Return the (x, y) coordinate for the center point of the cell that contains the specified text.  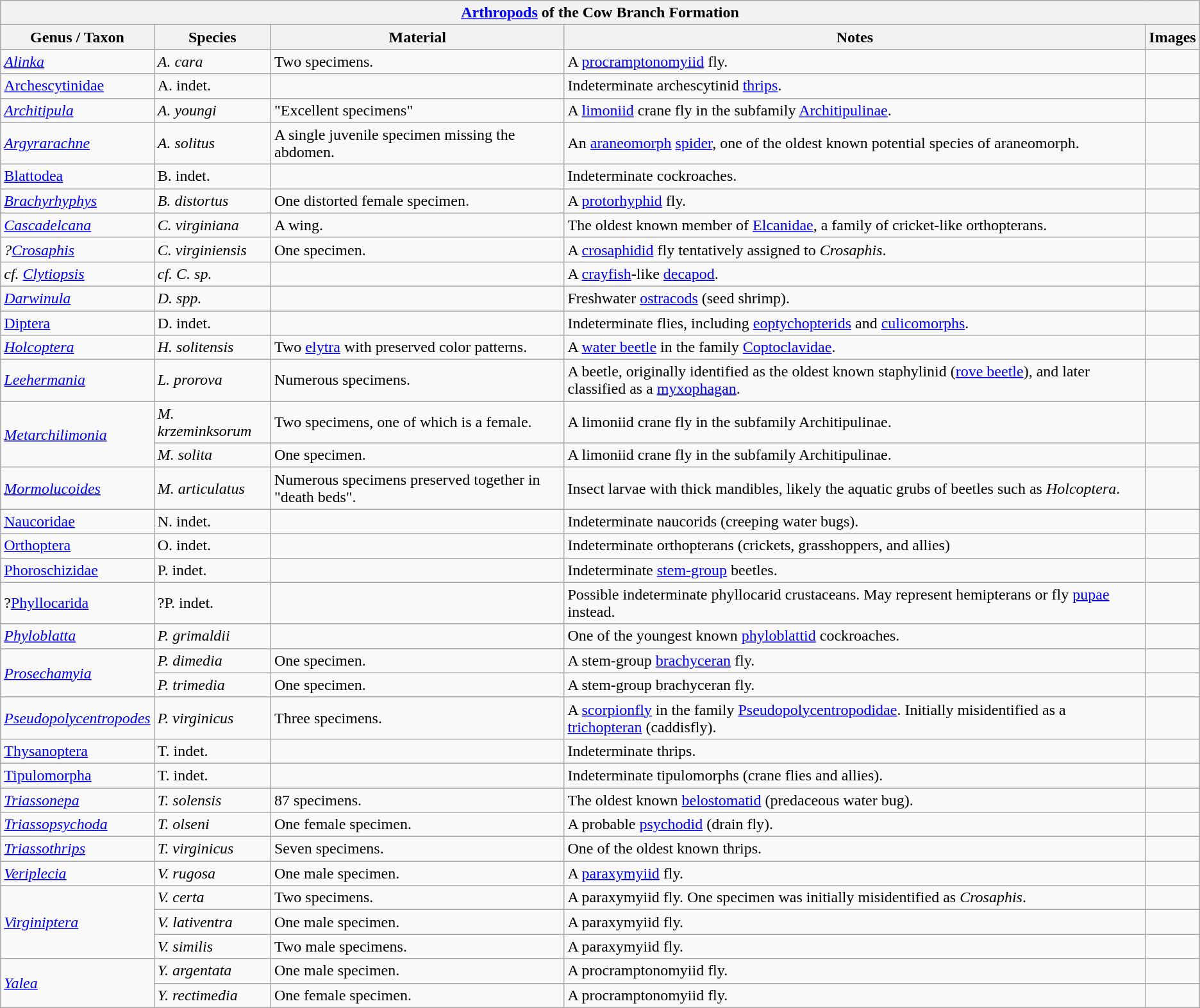
Numerous specimens. (417, 381)
Triassonepa (77, 800)
Notes (855, 37)
A water beetle in the family Coptoclavidae. (855, 348)
Y. argentata (212, 971)
Two elytra with preserved color patterns. (417, 348)
D. spp. (212, 298)
Tipulomorpha (77, 775)
P. indet. (212, 570)
87 specimens. (417, 800)
Seven specimens. (417, 849)
M. krzeminksorum (212, 422)
Numerous specimens preserved together in "death beds". (417, 489)
Indeterminate thrips. (855, 751)
Metarchilimonia (77, 435)
A single juvenile specimen missing the abdomen. (417, 144)
One distorted female specimen. (417, 201)
Thysanoptera (77, 751)
P. trimedia (212, 685)
A crosaphidid fly tentatively assigned to Crosaphis. (855, 249)
Triassothrips (77, 849)
Indeterminate orthopterans (crickets, grasshoppers, and allies) (855, 546)
V. rugosa (212, 873)
Cascadelcana (77, 225)
Possible indeterminate phyllocarid crustaceans. May represent hemipterans or fly pupae instead. (855, 603)
Leehermania (77, 381)
Brachyrhyphys (77, 201)
cf. C. sp. (212, 274)
A protorhyphid fly. (855, 201)
Alinka (77, 62)
"Excellent specimens" (417, 110)
Archescytinidae (77, 86)
C. virginiensis (212, 249)
Arthropods of the Cow Branch Formation (600, 13)
Freshwater ostracods (seed shrimp). (855, 298)
Triassopsychoda (77, 825)
A paraxymyiid fly. One specimen was initially misidentified as Crosaphis. (855, 898)
V. similis (212, 946)
Naucoridae (77, 521)
H. solitensis (212, 348)
Species (212, 37)
Indeterminate flies, including eoptychopterids and culicomorphs. (855, 323)
?P. indet. (212, 603)
Indeterminate naucorids (creeping water bugs). (855, 521)
A crayfish-like decapod. (855, 274)
?Phyllocarida (77, 603)
?Crosaphis (77, 249)
One of the youngest known phyloblattid cockroaches. (855, 636)
Diptera (77, 323)
M. articulatus (212, 489)
Indeterminate archescytinid thrips. (855, 86)
P. grimaldii (212, 636)
B. distortus (212, 201)
A wing. (417, 225)
Virginiptera (77, 922)
M. solita (212, 455)
Three specimens. (417, 718)
Argyrarachne (77, 144)
Insect larvae with thick mandibles, likely the aquatic grubs of beetles such as Holcoptera. (855, 489)
Phoroschizidae (77, 570)
Veriplecia (77, 873)
T. solensis (212, 800)
A. cara (212, 62)
A. solitus (212, 144)
V. lativentra (212, 922)
P. dimedia (212, 660)
Blattodea (77, 176)
An araneomorph spider, one of the oldest known potential species of araneomorph. (855, 144)
T. virginicus (212, 849)
T. olseni (212, 825)
N. indet. (212, 521)
Orthoptera (77, 546)
A scorpionfly in the family Pseudopolycentropodidae. Initially misidentified as a trichopteran (caddisfly). (855, 718)
Indeterminate tipulomorphs (crane flies and allies). (855, 775)
cf. Clytiopsis (77, 274)
The oldest known belostomatid (predaceous water bug). (855, 800)
Indeterminate cockroaches. (855, 176)
P. virginicus (212, 718)
A. youngi (212, 110)
Y. rectimedia (212, 995)
Prosechamyia (77, 673)
Mormolucoides (77, 489)
Material (417, 37)
Darwinula (77, 298)
Two specimens, one of which is a female. (417, 422)
Holcoptera (77, 348)
A beetle, originally identified as the oldest known staphylinid (rove beetle), and later classified as a myxophagan. (855, 381)
Phyloblatta (77, 636)
A probable psychodid (drain fly). (855, 825)
Images (1172, 37)
Indeterminate stem-group beetles. (855, 570)
C. virginiana (212, 225)
V. certa (212, 898)
Two male specimens. (417, 946)
A. indet. (212, 86)
One of the oldest known thrips. (855, 849)
D. indet. (212, 323)
Genus / Taxon (77, 37)
Architipula (77, 110)
Pseudopolycentropodes (77, 718)
L. prorova (212, 381)
The oldest known member of Elcanidae, a family of cricket-like orthopterans. (855, 225)
Yalea (77, 983)
O. indet. (212, 546)
B. indet. (212, 176)
